Return the [x, y] coordinate for the center point of the cell that contains the specified text.  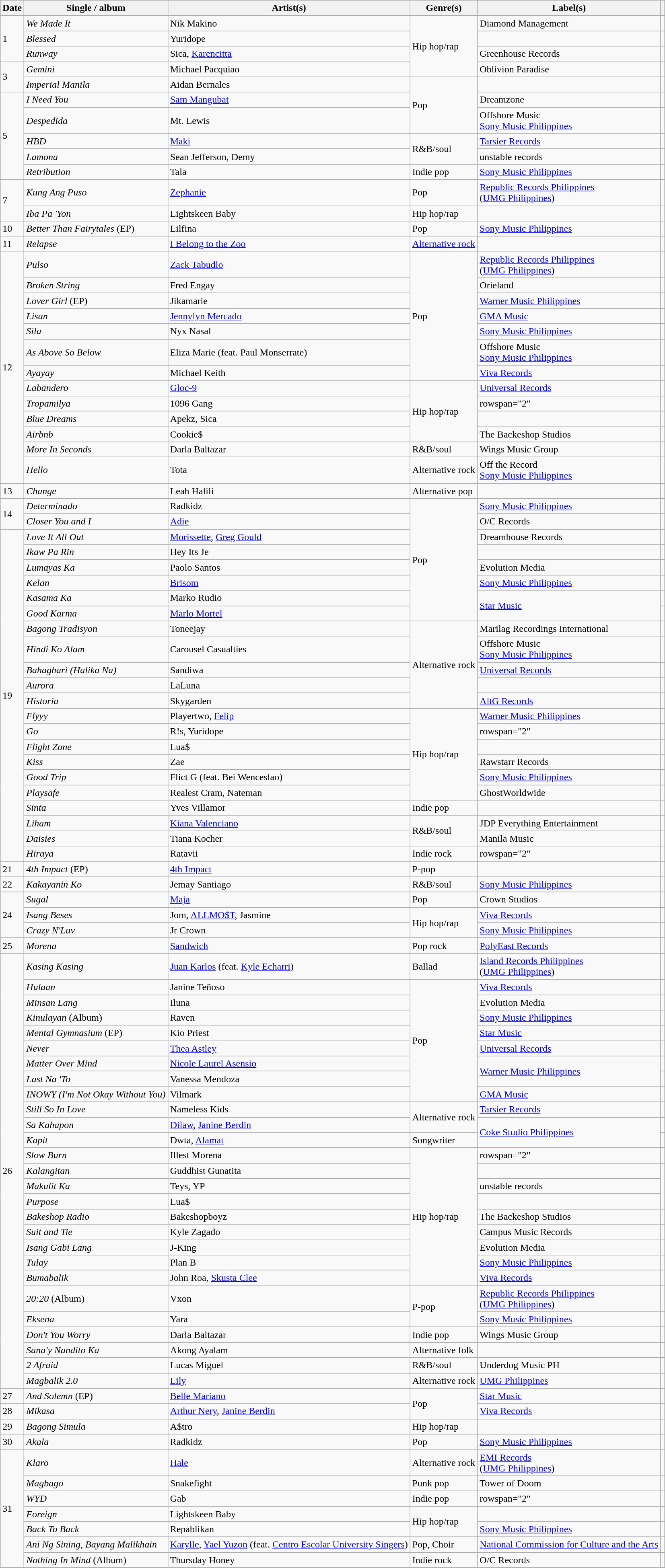
Lilfina [289, 229]
Off the RecordSony Music Philippines [569, 470]
Tiana Kocher [289, 838]
Bagong Simula [96, 1426]
30 [12, 1442]
Alternative folk [444, 1350]
Labandero [96, 388]
Ani Ng Sining, Bayang Malikhain [96, 1545]
Dreamhouse Records [569, 537]
4th Impact [289, 869]
Lumayas Ka [96, 567]
WYD [96, 1498]
1096 Gang [289, 403]
Plan B [289, 1263]
Still So In Love [96, 1110]
Pop rock [444, 945]
Broken String [96, 286]
Snakefight [289, 1483]
Gloc-9 [289, 388]
Artist(s) [289, 8]
Hulaan [96, 987]
Foreign [96, 1514]
Marlo Mortel [289, 613]
Cookie$ [289, 434]
Repablikan [289, 1529]
LaLuna [289, 685]
Hello [96, 470]
Tala [289, 172]
Brisom [289, 583]
7 [12, 200]
Sean Jefferson, Demy [289, 156]
Jemay Santiago [289, 884]
Genre(s) [444, 8]
26 [12, 1171]
Playsafe [96, 793]
Jikamarie [289, 301]
Sugal [96, 900]
Akong Ayalam [289, 1350]
Purpose [96, 1201]
Kalangitan [96, 1171]
Sica, Karencitta [289, 54]
Sinta [96, 808]
Morissette, Greg Gould [289, 537]
10 [12, 229]
Sila [96, 331]
Blessed [96, 39]
5 [12, 136]
Hey Its Je [289, 552]
Songwriter [444, 1140]
Nyx Nasal [289, 331]
Airbnb [96, 434]
12 [12, 368]
As Above So Below [96, 352]
Hiraya [96, 854]
Oblivion Paradise [569, 69]
Kiana Valenciano [289, 823]
Thursday Honey [289, 1560]
Michael Pacquiao [289, 69]
Pop, Choir [444, 1545]
Ikaw Pa Rin [96, 552]
1 [12, 39]
Lisan [96, 316]
Crown Studios [569, 900]
GhostWorldwide [569, 793]
Illest Morena [289, 1155]
Teys, YP [289, 1186]
Michael Keith [289, 373]
Coke Studio Philippines [569, 1132]
Orieland [569, 286]
Ballad [444, 966]
Raven [289, 1018]
31 [12, 1508]
11 [12, 244]
22 [12, 884]
29 [12, 1426]
Realest Cram, Nateman [289, 793]
Kiss [96, 762]
Manila Music [569, 838]
13 [12, 491]
Bumabalik [96, 1278]
Crazy N'Luv [96, 930]
Greenhouse Records [569, 54]
Kio Priest [289, 1033]
Nameless Kids [289, 1110]
Marko Rudio [289, 598]
Tower of Doom [569, 1483]
Maja [289, 900]
Janine Teñoso [289, 987]
Leah Halili [289, 491]
Juan Karlos (feat. Kyle Echarri) [289, 966]
Carousel Casualties [289, 649]
Kinulayan (Album) [96, 1018]
Single / album [96, 8]
Eksena [96, 1319]
Vxon [289, 1299]
Karylle, Yael Yuzon (feat. Centro Escolar University Singers) [289, 1545]
Sa Kahapon [96, 1125]
Despedida [96, 121]
Yuridope [289, 39]
28 [12, 1411]
Determinado [96, 506]
Mt. Lewis [289, 121]
Akala [96, 1442]
Back To Back [96, 1529]
Daisies [96, 838]
19 [12, 695]
Flight Zone [96, 747]
Marilag Recordings International [569, 629]
Guddhist Gunatita [289, 1171]
EMI Records(UMG Philippines) [569, 1462]
Mental Gymnasium (EP) [96, 1033]
Vilmark [289, 1094]
AltG Records [569, 701]
Lover Girl (EP) [96, 301]
Campus Music Records [569, 1232]
Ayayay [96, 373]
Vanessa Mendoza [289, 1079]
Love It All Out [96, 537]
More In Seconds [96, 449]
Relapse [96, 244]
Underdog Music PH [569, 1365]
20:20 (Album) [96, 1299]
Kung Ang Puso [96, 192]
Jr Crown [289, 930]
Aurora [96, 685]
Bahaghari (Halika Na) [96, 670]
27 [12, 1396]
Good Karma [96, 613]
Fred Engay [289, 286]
Playertwo, Felip [289, 716]
Isang Beses [96, 915]
Magbago [96, 1483]
Dreamzone [569, 100]
Tota [289, 470]
Pulso [96, 265]
Maki [289, 141]
Suit and Tie [96, 1232]
National Commission for Culture and the Arts [569, 1545]
Yves Villamor [289, 808]
Lily [289, 1381]
John Roa, Skusta Clee [289, 1278]
Nothing In Mind (Album) [96, 1560]
Better Than Fairytales (EP) [96, 229]
Bakeshopboyz [289, 1217]
Skygarden [289, 701]
Change [96, 491]
Kelan [96, 583]
Apekz, Sica [289, 419]
Zack Tabudlo [289, 265]
Imperial Manila [96, 84]
2 Afraid [96, 1365]
Jennylyn Mercado [289, 316]
Date [12, 8]
Label(s) [569, 8]
Ratavii [289, 854]
Jom, ALLMO$T, Jasmine [289, 915]
Tulay [96, 1263]
Don't You Worry [96, 1335]
Alternative pop [444, 491]
Go [96, 731]
14 [12, 514]
Never [96, 1048]
Sam Mangubat [289, 100]
Retribution [96, 172]
I Belong to the Zoo [289, 244]
Gemini [96, 69]
Eliza Marie (feat. Paul Monserrate) [289, 352]
A$tro [289, 1426]
HBD [96, 141]
Blue Dreams [96, 419]
INOWY (I'm Not Okay Without You) [96, 1094]
25 [12, 945]
Kasama Ka [96, 598]
Belle Mariano [289, 1396]
Lamona [96, 156]
Magbalik 2.0 [96, 1381]
Kasing Kasing [96, 966]
UMG Philippines [569, 1381]
Last Na 'To [96, 1079]
PolyEast Records [569, 945]
Hale [289, 1462]
And Solemn (EP) [96, 1396]
JDP Everything Entertainment [569, 823]
Makulit Ka [96, 1186]
Bakeshop Radio [96, 1217]
Zae [289, 762]
Aidan Bernales [289, 84]
We Made It [96, 23]
Kyle Zagado [289, 1232]
Historia [96, 701]
Paolo Santos [289, 567]
21 [12, 869]
Runway [96, 54]
Zephanie [289, 192]
Lucas Miguel [289, 1365]
Thea Astley [289, 1048]
Rawstarr Records [569, 762]
Yara [289, 1319]
Iluna [289, 1003]
24 [12, 915]
Sandiwa [289, 670]
4th Impact (EP) [96, 869]
Matter Over Mind [96, 1064]
Klaro [96, 1462]
Island Records Philippines(UMG Philippines) [569, 966]
Sana'y Nandito Ka [96, 1350]
Gab [289, 1498]
J-King [289, 1247]
Toneejay [289, 629]
Dwta, Alamat [289, 1140]
Good Trip [96, 777]
Nicole Laurel Asensio [289, 1064]
3 [12, 77]
Dilaw, Janine Berdin [289, 1125]
I Need You [96, 100]
Diamond Management [569, 23]
Adie [289, 522]
R!s, Yuridope [289, 731]
Isang Gabi Lang [96, 1247]
Sandwich [289, 945]
Punk pop [444, 1483]
Mikasa [96, 1411]
Bagong Tradisyon [96, 629]
Iba Pa 'Yon [96, 214]
Closer You and I [96, 522]
Kapit [96, 1140]
Liham [96, 823]
Arthur Nery, Janine Berdin [289, 1411]
Kakayanin Ko [96, 884]
Flyyy [96, 716]
Tropamilya [96, 403]
Slow Burn [96, 1155]
Hindi Ko Alam [96, 649]
Flict G (feat. Bei Wenceslao) [289, 777]
Minsan Lang [96, 1003]
Nik Makino [289, 23]
Morena [96, 945]
